Output the (X, Y) coordinate of the center of the cell containing the given text.  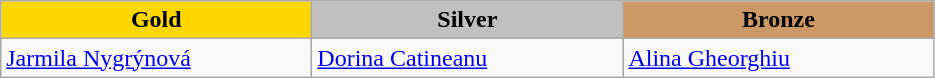
Silver (468, 20)
Dorina Catineanu (468, 58)
Jarmila Nygrýnová (156, 58)
Alina Gheorghiu (778, 58)
Bronze (778, 20)
Gold (156, 20)
